For the text-containing cell, return its midpoint in (x, y) coordinate format. 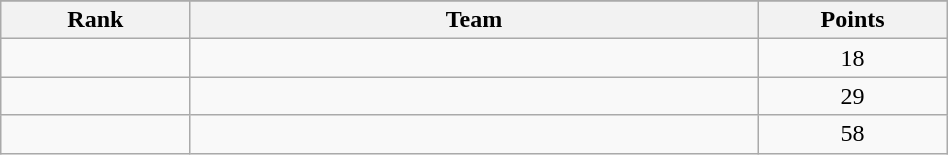
Points (852, 20)
58 (852, 134)
Team (474, 20)
Rank (96, 20)
29 (852, 96)
18 (852, 58)
